Determine the (x, y) coordinate at the center of the cell enclosing the given text.  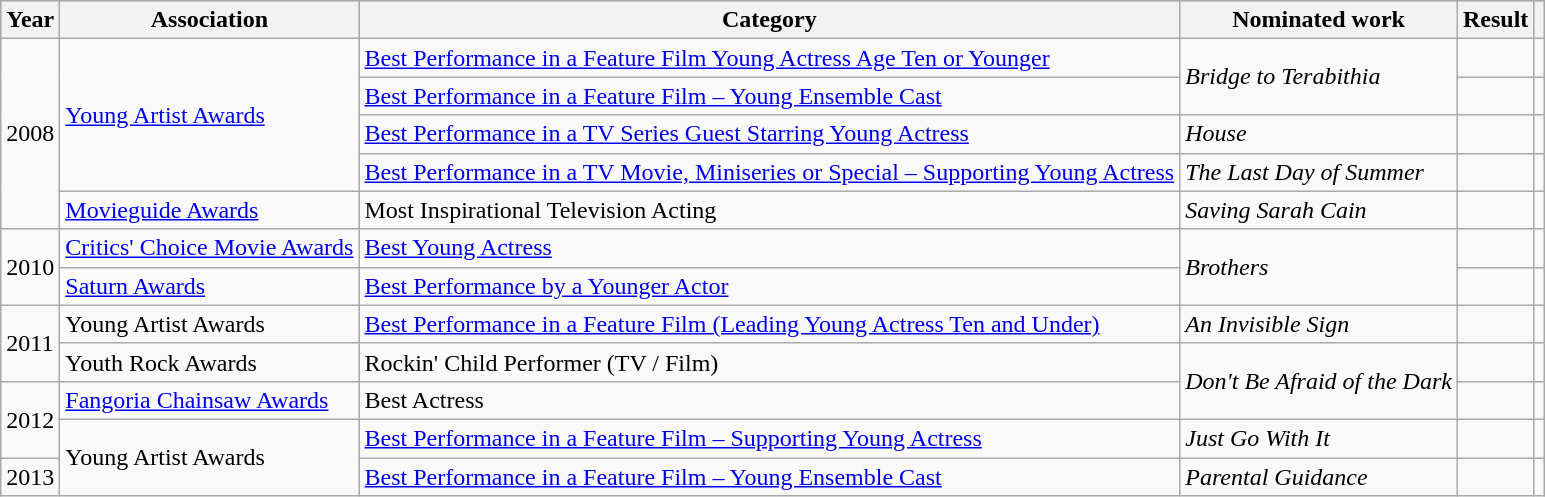
Rockin' Child Performer (TV / Film) (770, 362)
2013 (30, 477)
Brothers (1319, 267)
Best Young Actress (770, 248)
Best Performance in a Feature Film (Leading Young Actress Ten and Under) (770, 324)
Association (210, 20)
Best Performance by a Younger Actor (770, 286)
Saturn Awards (210, 286)
Nominated work (1319, 20)
Just Go With It (1319, 438)
2008 (30, 134)
Best Performance in a TV Movie, Miniseries or Special – Supporting Young Actress (770, 172)
Youth Rock Awards (210, 362)
Fangoria Chainsaw Awards (210, 400)
Year (30, 20)
Best Performance in a Feature Film – Supporting Young Actress (770, 438)
Best Actress (770, 400)
2011 (30, 343)
Result (1495, 20)
Most Inspirational Television Acting (770, 210)
The Last Day of Summer (1319, 172)
Parental Guidance (1319, 477)
Critics' Choice Movie Awards (210, 248)
2012 (30, 419)
2010 (30, 267)
An Invisible Sign (1319, 324)
Category (770, 20)
Movieguide Awards (210, 210)
Don't Be Afraid of the Dark (1319, 381)
House (1319, 134)
Bridge to Terabithia (1319, 77)
Saving Sarah Cain (1319, 210)
Best Performance in a TV Series Guest Starring Young Actress (770, 134)
Best Performance in a Feature Film Young Actress Age Ten or Younger (770, 58)
